Provide the (X, Y) coordinate of the cell's center where the given text is located.  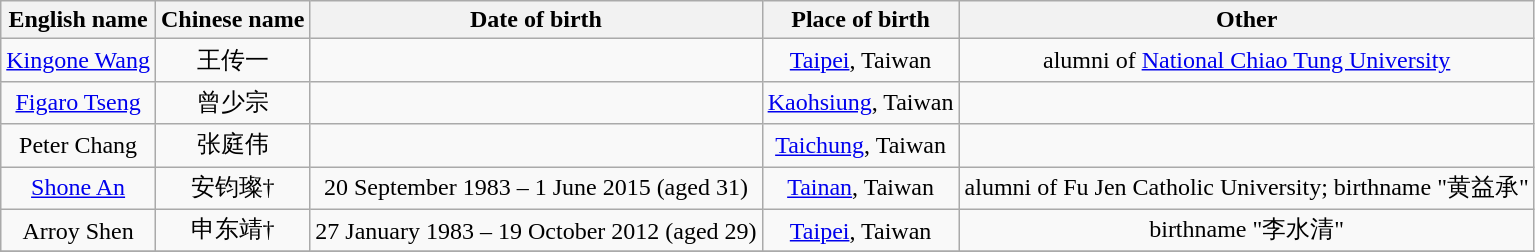
Kingone Wang (78, 60)
申东靖† (232, 230)
Taichung, Taiwan (860, 146)
Other (1246, 20)
曾少宗 (232, 102)
安钧璨† (232, 188)
Peter Chang (78, 146)
English name (78, 20)
27 January 1983 – 19 October 2012 (aged 29) (536, 230)
birthname "李水清" (1246, 230)
Figaro Tseng (78, 102)
王传一 (232, 60)
Shone An (78, 188)
Kaohsiung, Taiwan (860, 102)
Date of birth (536, 20)
alumni of Fu Jen Catholic University; birthname "黄益承" (1246, 188)
张庭伟 (232, 146)
alumni of National Chiao Tung University (1246, 60)
Arroy Shen (78, 230)
Place of birth (860, 20)
Chinese name (232, 20)
20 September 1983 – 1 June 2015 (aged 31) (536, 188)
Tainan, Taiwan (860, 188)
